Return [X, Y] of the center of cell containing provided text 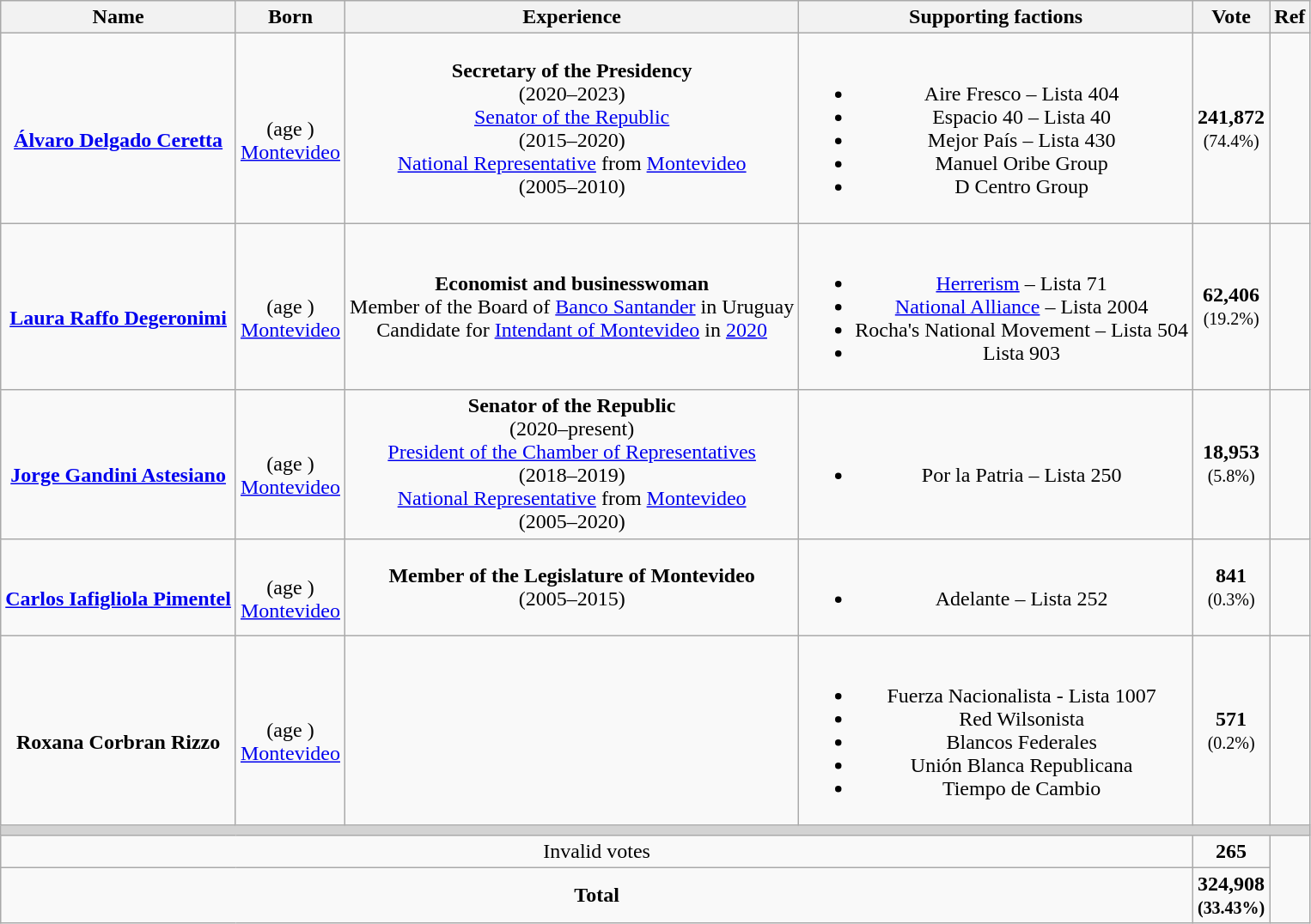
Secretary of the Presidency (2020–2023)Senator of the Republic(2015–2020)National Representative from Montevideo(2005–2010) [572, 129]
18,953(5.8%) [1230, 464]
Roxana Corbran Rizzo [119, 730]
Adelante – Lista 252 [997, 587]
62,406(19.2%) [1230, 307]
Name [119, 17]
Total [597, 895]
Supporting factions [997, 17]
Herrerism – Lista 71National Alliance – Lista 2004Rocha's National Movement – Lista 504Lista 903 [997, 307]
Aire Fresco – Lista 404Espacio 40 – Lista 40Mejor País – Lista 430Manuel Oribe GroupD Centro Group [997, 129]
Vote [1230, 17]
Carlos Iafigliola Pimentel [119, 587]
Jorge Gandini Astesiano [119, 464]
Economist and businesswoman Member of the Board of Banco Santander in UruguayCandidate for Intendant of Montevideo in 2020 [572, 307]
571(0.2%) [1230, 730]
Álvaro Delgado Ceretta [119, 129]
Invalid votes [597, 851]
Fuerza Nacionalista - Lista 1007Red WilsonistaBlancos FederalesUnión Blanca RepublicanaTiempo de Cambio [997, 730]
Born [290, 17]
Ref [1290, 17]
241,872(74.4%) [1230, 129]
324,908(33.43%) [1230, 895]
Por la Patria – Lista 250 [997, 464]
Member of the Legislature of Montevideo(2005–2015) [572, 587]
Senator of the Republic (2020–present)President of the Chamber of Representatives(2018–2019)National Representative from Montevideo(2005–2020) [572, 464]
841(0.3%) [1230, 587]
265 [1230, 851]
Experience [572, 17]
Laura Raffo Degeronimi [119, 307]
